Determine the (x, y) coordinate at the center of the cell enclosing the given text.  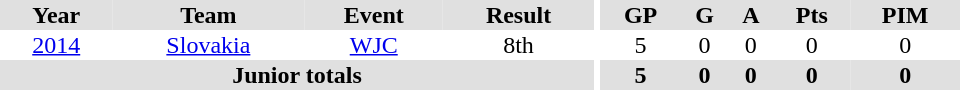
Event (374, 15)
Year (56, 15)
PIM (905, 15)
2014 (56, 45)
Slovakia (208, 45)
Team (208, 15)
Result (518, 15)
Junior totals (297, 75)
GP (641, 15)
A (750, 15)
Pts (812, 15)
8th (518, 45)
G (705, 15)
WJC (374, 45)
